Pinpoint the cell where the given text exists, returning its (x, y) midpoint coordinate. 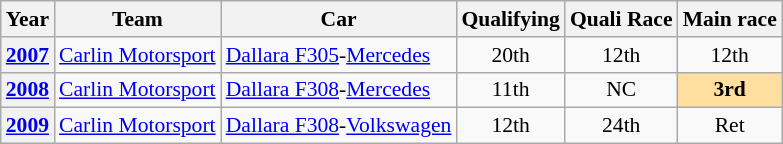
3rd (730, 90)
Year (28, 19)
NC (622, 90)
Ret (730, 126)
Dallara F308-Mercedes (339, 90)
24th (622, 126)
Dallara F305-Mercedes (339, 55)
Dallara F308-Volkswagen (339, 126)
11th (510, 90)
Team (138, 19)
Quali Race (622, 19)
2009 (28, 126)
2007 (28, 55)
Car (339, 19)
20th (510, 55)
Main race (730, 19)
Qualifying (510, 19)
2008 (28, 90)
